Return the (x, y) coordinate for the center point of the cell that contains the specified text.  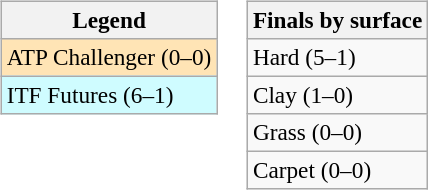
Hard (5–1) (337, 57)
ITF Futures (6–1) (108, 95)
Clay (1–0) (337, 95)
Grass (0–0) (337, 133)
ATP Challenger (0–0) (108, 57)
Legend (108, 20)
Finals by surface (337, 20)
Carpet (0–0) (337, 171)
